From the cell containing the given text, extract its center point as [X, Y] coordinate. 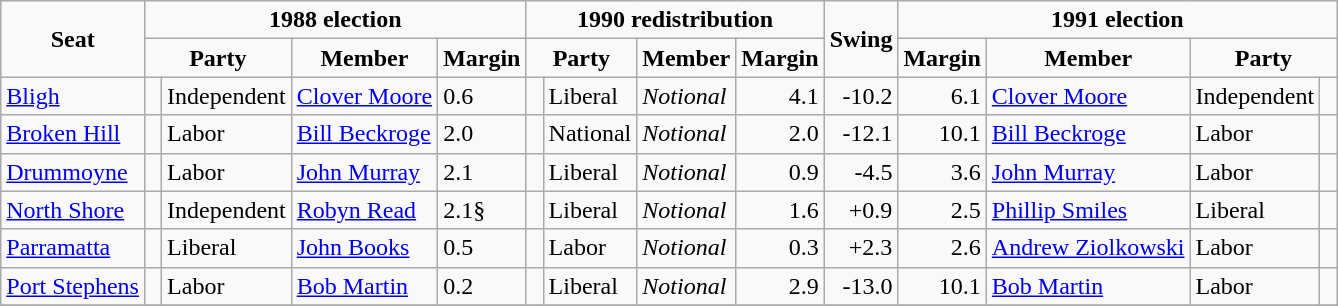
4.1 [780, 96]
0.3 [780, 248]
-12.1 [861, 134]
Parramatta [73, 248]
+0.9 [861, 210]
Andrew Ziolkowski [1088, 248]
+2.3 [861, 248]
1991 election [1118, 20]
Swing [861, 39]
National [590, 134]
1990 redistribution [675, 20]
0.6 [482, 96]
Phillip Smiles [1088, 210]
Broken Hill [73, 134]
-10.2 [861, 96]
Drummoyne [73, 172]
John Books [364, 248]
Seat [73, 39]
3.6 [942, 172]
0.9 [780, 172]
2.9 [780, 286]
1988 election [334, 20]
Robyn Read [364, 210]
Port Stephens [73, 286]
0.5 [482, 248]
6.1 [942, 96]
2.1§ [482, 210]
0.2 [482, 286]
2.1 [482, 172]
2.5 [942, 210]
-4.5 [861, 172]
-13.0 [861, 286]
2.6 [942, 248]
1.6 [780, 210]
Bligh [73, 96]
North Shore [73, 210]
